For the text-containing cell, return its midpoint in [X, Y] coordinate format. 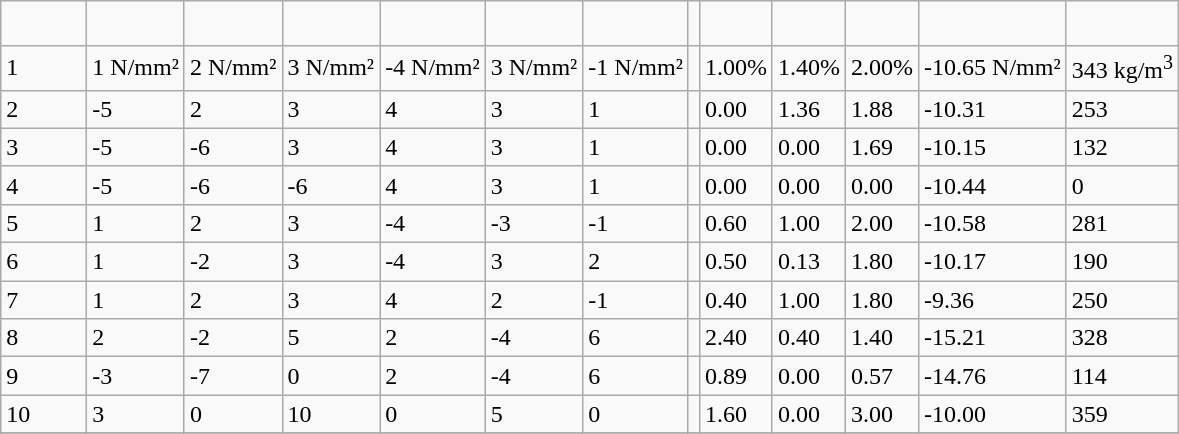
-10.65 N/mm² [993, 68]
1.40% [808, 68]
7 [44, 300]
1.00% [736, 68]
0.60 [736, 223]
-14.76 [993, 376]
190 [1122, 262]
-9.36 [993, 300]
0.57 [882, 376]
3.00 [882, 414]
359 [1122, 414]
1.69 [882, 147]
281 [1122, 223]
2 N/mm² [233, 68]
0.89 [736, 376]
132 [1122, 147]
-10.44 [993, 185]
-1 N/mm² [636, 68]
0.50 [736, 262]
2.40 [736, 338]
-10.00 [993, 414]
1.40 [882, 338]
-4 N/mm² [433, 68]
0.13 [808, 262]
-10.58 [993, 223]
9 [44, 376]
1.60 [736, 414]
250 [1122, 300]
1.88 [882, 109]
253 [1122, 109]
114 [1122, 376]
8 [44, 338]
1 N/mm² [136, 68]
-10.31 [993, 109]
1.36 [808, 109]
-10.15 [993, 147]
-10.17 [993, 262]
-7 [233, 376]
2.00 [882, 223]
328 [1122, 338]
343 kg/m3 [1122, 68]
2.00% [882, 68]
-15.21 [993, 338]
